Return (x, y) of the center of cell containing provided text 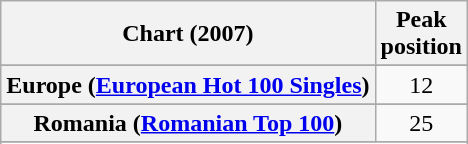
Peakposition (421, 34)
25 (421, 123)
Europe (European Hot 100 Singles) (188, 85)
12 (421, 85)
Chart (2007) (188, 34)
Romania (Romanian Top 100) (188, 123)
